Pinpoint the cell where the given text exists, returning its (x, y) midpoint coordinate. 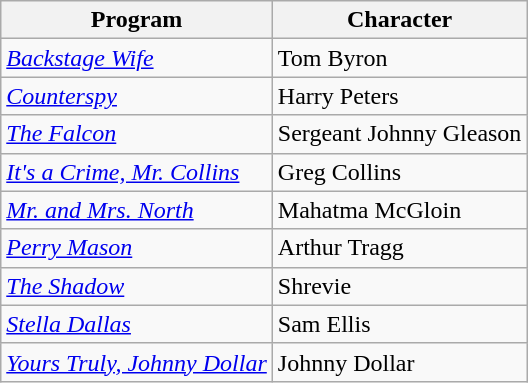
Mr. and Mrs. North (137, 210)
Counterspy (137, 96)
The Shadow (137, 286)
Greg Collins (400, 172)
Tom Byron (400, 58)
Arthur Tragg (400, 248)
Yours Truly, Johnny Dollar (137, 362)
Perry Mason (137, 248)
The Falcon (137, 134)
Stella Dallas (137, 324)
Sergeant Johnny Gleason (400, 134)
Sam Ellis (400, 324)
Johnny Dollar (400, 362)
It's a Crime, Mr. Collins (137, 172)
Character (400, 20)
Program (137, 20)
Harry Peters (400, 96)
Backstage Wife (137, 58)
Mahatma McGloin (400, 210)
Shrevie (400, 286)
